Find where the given text appears and provide that cell's center as (X, Y) coordinate. 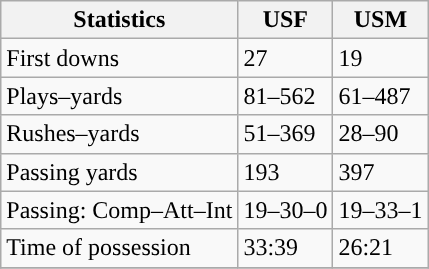
Plays–yards (120, 96)
Rushes–yards (120, 134)
26:21 (380, 248)
USM (380, 20)
Passing yards (120, 172)
Passing: Comp–Att–Int (120, 210)
19–30–0 (286, 210)
USF (286, 20)
397 (380, 172)
19 (380, 58)
193 (286, 172)
Time of possession (120, 248)
27 (286, 58)
81–562 (286, 96)
51–369 (286, 134)
33:39 (286, 248)
First downs (120, 58)
28–90 (380, 134)
19–33–1 (380, 210)
Statistics (120, 20)
61–487 (380, 96)
